Locate the cell with the specified text and output its (X, Y) center coordinate. 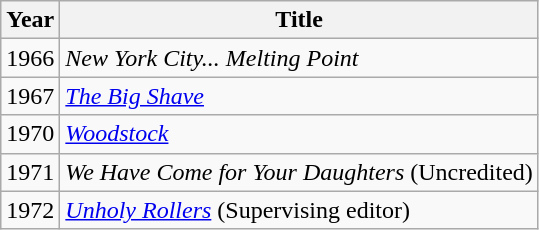
Unholy Rollers (Supervising editor) (300, 210)
1971 (30, 172)
Year (30, 20)
1966 (30, 58)
Woodstock (300, 134)
We Have Come for Your Daughters (Uncredited) (300, 172)
The Big Shave (300, 96)
Title (300, 20)
1970 (30, 134)
1967 (30, 96)
1972 (30, 210)
New York City... Melting Point (300, 58)
